For the text-containing cell, return its midpoint in (x, y) coordinate format. 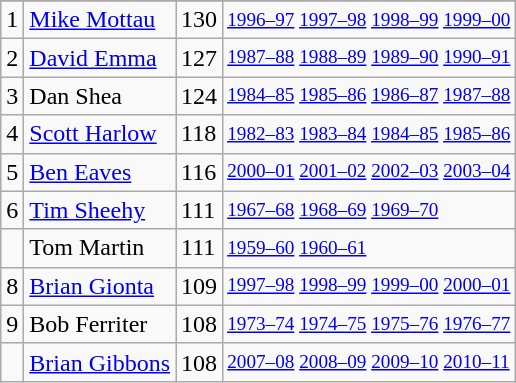
118 (200, 134)
Mike Mottau (100, 20)
1 (12, 20)
Bob Ferriter (100, 324)
Dan Shea (100, 96)
1973–74 1974–75 1975–76 1976–77 (369, 324)
1967–68 1968–69 1969–70 (369, 210)
Scott Harlow (100, 134)
8 (12, 286)
3 (12, 96)
6 (12, 210)
130 (200, 20)
Tom Martin (100, 248)
1996–97 1997–98 1998–99 1999–00 (369, 20)
Tim Sheehy (100, 210)
1997–98 1998–99 1999–00 2000–01 (369, 286)
4 (12, 134)
116 (200, 172)
127 (200, 58)
2007–08 2008–09 2009–10 2010–11 (369, 362)
109 (200, 286)
Ben Eaves (100, 172)
2000–01 2001–02 2002–03 2003–04 (369, 172)
124 (200, 96)
9 (12, 324)
2 (12, 58)
1984–85 1985–86 1986–87 1987–88 (369, 96)
1982–83 1983–84 1984–85 1985–86 (369, 134)
Brian Gibbons (100, 362)
1987–88 1988–89 1989–90 1990–91 (369, 58)
5 (12, 172)
Brian Gionta (100, 286)
David Emma (100, 58)
1959–60 1960–61 (369, 248)
